Pinpoint the cell where the given text exists, returning its [X, Y] midpoint coordinate. 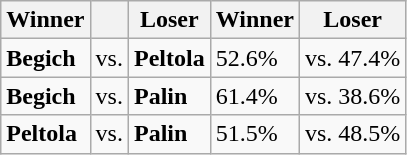
51.5% [254, 134]
61.4% [254, 96]
52.6% [254, 58]
vs. 38.6% [352, 96]
vs. 48.5% [352, 134]
vs. 47.4% [352, 58]
